Detect which cell encompasses the target text, then output its (x, y) center coordinate. 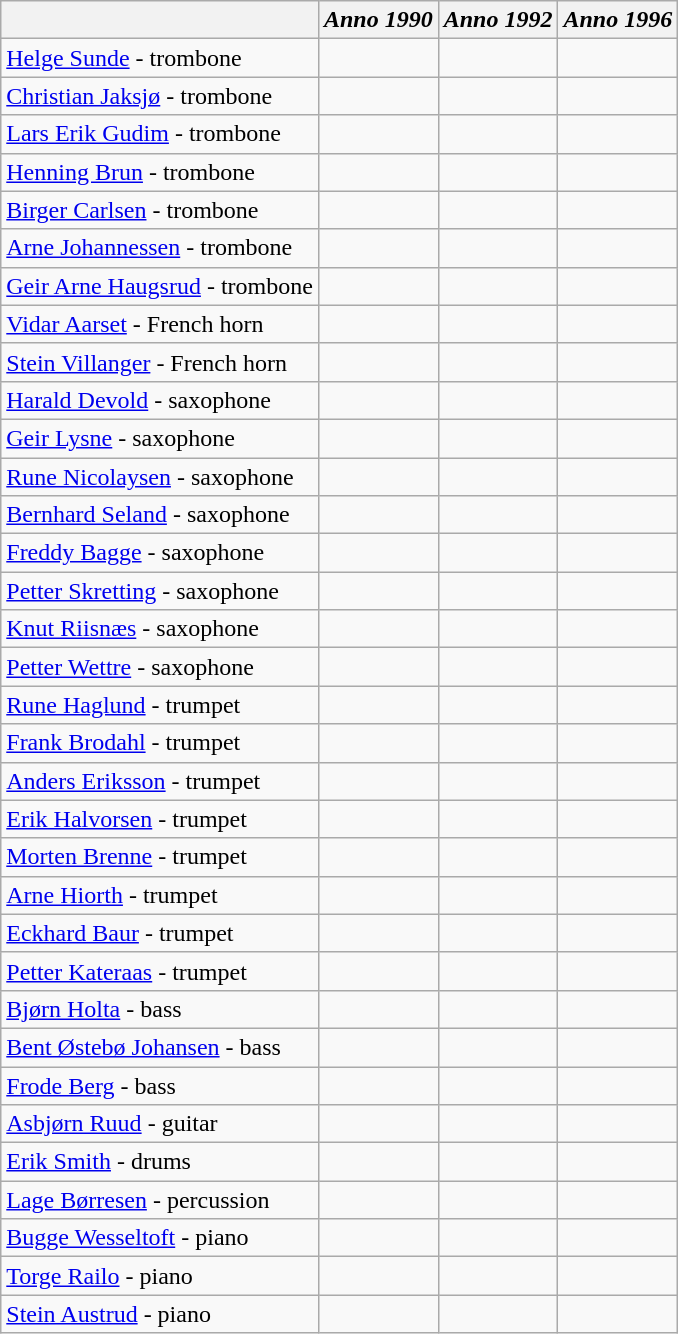
Eckhard Baur - trumpet (160, 933)
Anno 1992 (498, 20)
Bugge Wesseltoft - piano (160, 1238)
Christian Jaksjø - trombone (160, 96)
Anno 1996 (618, 20)
Knut Riisnæs - saxophone (160, 629)
Morten Brenne - trumpet (160, 857)
Vidar Aarset - French horn (160, 324)
Geir Arne Haugsrud - trombone (160, 286)
Stein Austrud - piano (160, 1314)
Torge Railo - piano (160, 1276)
Asbjørn Ruud - guitar (160, 1124)
Rune Nicolaysen - saxophone (160, 477)
Freddy Bagge - saxophone (160, 553)
Erik Halvorsen - trumpet (160, 819)
Arne Hiorth - trumpet (160, 895)
Helge Sunde - trombone (160, 58)
Lars Erik Gudim - trombone (160, 134)
Petter Kateraas - trumpet (160, 971)
Frode Berg - bass (160, 1085)
Bjørn Holta - bass (160, 1009)
Arne Johannessen - trombone (160, 248)
Frank Brodahl - trumpet (160, 743)
Bernhard Seland - saxophone (160, 515)
Petter Wettre - saxophone (160, 667)
Anders Eriksson - trumpet (160, 781)
Harald Devold - saxophone (160, 400)
Erik Smith - drums (160, 1162)
Bent Østebø Johansen - bass (160, 1047)
Rune Haglund - trumpet (160, 705)
Geir Lysne - saxophone (160, 438)
Henning Brun - trombone (160, 172)
Birger Carlsen - trombone (160, 210)
Anno 1990 (378, 20)
Stein Villanger - French horn (160, 362)
Petter Skretting - saxophone (160, 591)
Lage Børresen - percussion (160, 1200)
